Determine the (x, y) coordinate at the center of the cell enclosing the given text.  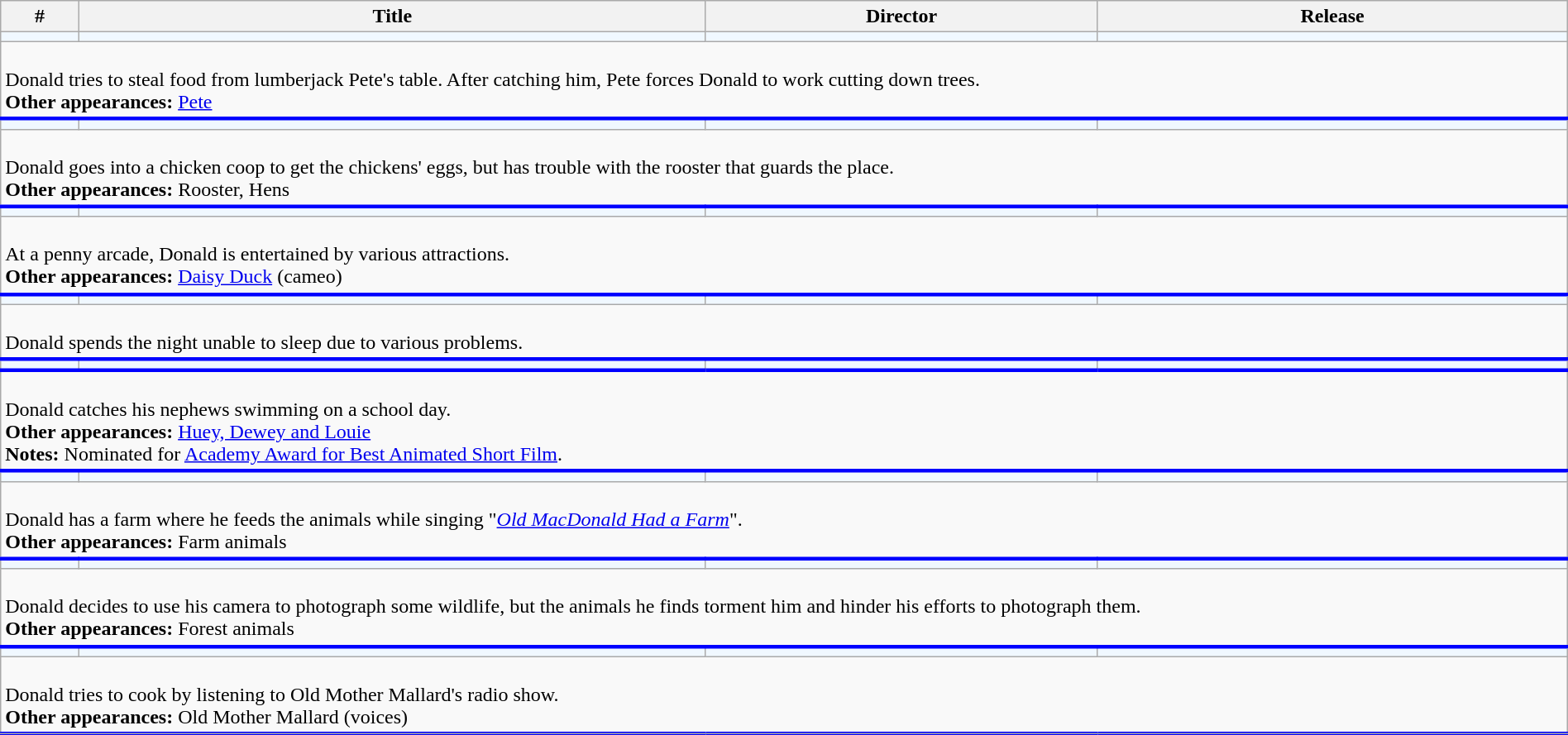
Title (392, 17)
Release (1332, 17)
Donald tries to steal food from lumberjack Pete's table. After catching him, Pete forces Donald to work cutting down trees.Other appearances: Pete (784, 80)
# (40, 17)
Donald spends the night unable to sleep due to various problems. (784, 332)
Donald tries to cook by listening to Old Mother Mallard's radio show.Other appearances: Old Mother Mallard (voices) (784, 695)
Donald goes into a chicken coop to get the chickens' eggs, but has trouble with the rooster that guards the place.Other appearances: Rooster, Hens (784, 168)
Director (901, 17)
At a penny arcade, Donald is entertained by various attractions.Other appearances: Daisy Duck (cameo) (784, 255)
Donald has a farm where he feeds the animals while singing "Old MacDonald Had a Farm".Other appearances: Farm animals (784, 520)
